Determine the (x, y) coordinate at the center of the cell enclosing the given text.  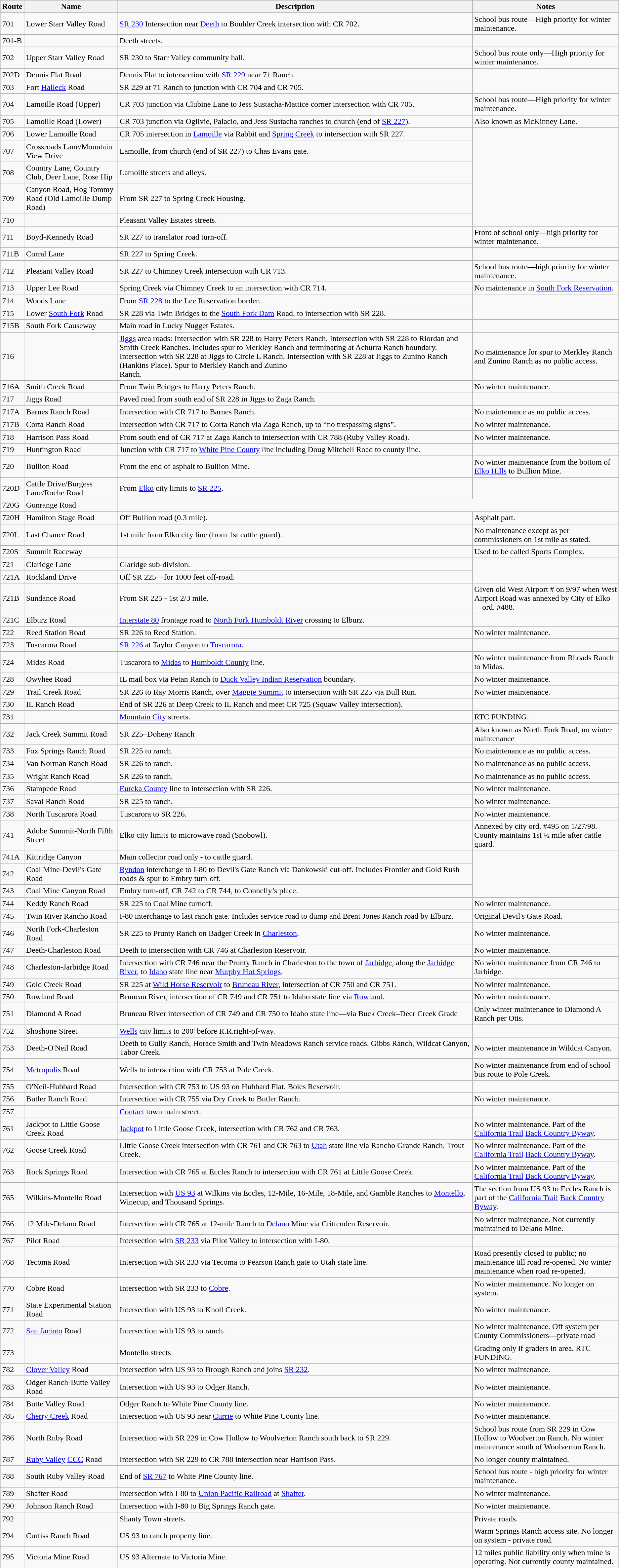
721B (12, 598)
702 (12, 57)
Description (295, 7)
Little Goose Creek intersection with CR 761 and CR 763 to Utah state line via Rancho Grande Ranch, Trout Creek. (295, 1150)
722 (12, 632)
771 (12, 1310)
Saval Ranch Road (71, 801)
Intersection with SR 233 to Cobre. (295, 1288)
792 (12, 1518)
Deeth streets. (295, 41)
Route (12, 7)
785 (12, 1416)
End of SR 767 to White Pine County line. (295, 1476)
Ryndon interchange to I-80 to Devil's Gate Ranch via Dankowski cut-off. Includes Frontier and Gold Rush roads & spur to Embry turn-off. (295, 874)
San Jacinto Road (71, 1331)
Lamoille, from church (end of SR 227) to Chas Evans gate. (295, 151)
Annexed by city ord. #495 on 1/27/98. County maintains 1st ½ mile after cattle guard. (546, 835)
North Fork-Charleston Road (71, 933)
Upper Lee Road (71, 288)
Dennis Flat to intersection with SR 229 near 71 Ranch. (295, 75)
Upper Starr Valley Road (71, 57)
IL mail box via Petan Ranch to Duck Valley Indian Reservation boundary. (295, 679)
SR 226 to Reed Station. (295, 632)
728 (12, 679)
Shanty Town streets. (295, 1518)
Deeth-O'Neil Road (71, 1048)
741 (12, 835)
719 (12, 449)
Rockland Drive (71, 577)
From south end of CR 717 at Zaga Ranch to intersection with CR 788 (Ruby Valley Road). (295, 437)
Wells to intersection with CR 753 at Pole Creek. (295, 1069)
1st mile from Elko city line (from 1st cattle guard). (295, 535)
Montello streets (295, 1353)
Bruneau River intersection of CR 749 and CR 750 to Idaho state line—via Buck Creek–Deer Creek Grade (295, 1014)
SR 230 Intersection near Deeth to Boulder Creek intersection with CR 702. (295, 24)
Bullion Road (71, 467)
755 (12, 1087)
Claridge Lane (71, 564)
SR 225–Doheny Ranch (295, 734)
751 (12, 1014)
Deeth to intersection with CR 746 at Charleston Reservoir. (295, 950)
Corta Ranch Road (71, 424)
Used to be called Sports Complex. (546, 552)
Paved road from south end of SR 228 in Jiggs to Zaga Ranch. (295, 399)
SR 227 to translator road turn-off. (295, 237)
Intersection with US 93 to Brough Ranch and joins SR 232. (295, 1370)
Canyon Road, Hog Tommy Road (Old Lamoille Dump Road) (71, 198)
CR 703 junction via Clubine Lane to Jess Sustacha-Mattice corner intersection with CR 705. (295, 104)
School bus route from SR 229 in Cow Hollow to Woolverton Ranch. No winter maintenance south of Woolverton Ranch. (546, 1438)
US 93 Alternate to Victoria Mine. (295, 1557)
711B (12, 254)
Wright Ranch Road (71, 776)
Diamond A Road (71, 1014)
Intersection with I-80 to Big Springs Ranch gate. (295, 1506)
757 (12, 1112)
Shoshone Street (71, 1031)
12 Mile-Delano Road (71, 1223)
Claridge sub-division. (295, 564)
737 (12, 801)
Main collector road only - to cattle guard. (295, 857)
706 (12, 134)
Intersection with CR 753 to US 93 on Hubbard Flat. Boies Reservoir. (295, 1087)
Intersection with US 93 near Currie to White Pine County line. (295, 1416)
788 (12, 1476)
Deeth-Charleston Road (71, 950)
736 (12, 789)
712 (12, 271)
Ruby Valley CCC Road (71, 1459)
End of SR 226 at Deep Creek to IL Ranch and meet CR 725 (Squaw Valley intersection). (295, 704)
705 (12, 121)
No winter maintenance from CR 746 to Jarbidge. (546, 967)
Cattle Drive/Burgess Lane/Roche Road (71, 488)
Trail Creek Road (71, 692)
South Fork Causeway (71, 326)
745 (12, 916)
SR 225 to Prunty Ranch on Badger Creek in Charleston. (295, 933)
790 (12, 1506)
Also known as North Fork Road, no winter maintenance (546, 734)
No winter maintenance from the bottom of Elko Hills to Bullion Mine. (546, 467)
772 (12, 1331)
Only winter maintenance to Diamond A Ranch per Otis. (546, 1014)
Woods Lane (71, 301)
Harrison Pass Road (71, 437)
Clover Valley Road (71, 1370)
Intersection with CR 717 to Barnes Ranch. (295, 412)
Keddy Ranch Road (71, 903)
Private roads. (546, 1518)
Cherry Creek Road (71, 1416)
703 (12, 87)
Butte Valley Road (71, 1404)
From the end of asphalt to Bullion Mine. (295, 467)
SR 227 to Spring Creek. (295, 254)
Wells city limits to 200' before R.R.right-of-way. (295, 1031)
Coal Mine Canyon Road (71, 891)
716 (12, 356)
Shafter Road (71, 1493)
SR 229 at 71 Ranch to junction with CR 704 and CR 705. (295, 87)
720D (12, 488)
710 (12, 220)
770 (12, 1288)
Road presently closed to public; no maintenance till road re-opened. No winter maintenance when road re-opened. (546, 1262)
Tecoma Road (71, 1262)
713 (12, 288)
No maintenance except as per commissioners on 1st mile as stated. (546, 535)
Fox Springs Ranch Road (71, 751)
Elburz Road (71, 620)
School bus route—high priority for winter maintenance. (546, 271)
750 (12, 997)
717 (12, 399)
North Ruby Road (71, 1438)
Pilot Road (71, 1241)
795 (12, 1557)
South Ruby Valley Road (71, 1476)
715 (12, 313)
Huntington Road (71, 449)
Eureka County line to intersection with SR 226. (295, 789)
Intersection with SR 229 to CR 788 intersection near Harrison Pass. (295, 1459)
North Tuscarora Road (71, 814)
SR 228 via Twin Bridges to the South Fork Dam Road, to intersection with SR 228. (295, 313)
Jack Creek Summit Road (71, 734)
CR 705 intersection in Lamoille via Rabbit and Spring Creek to intersection with SR 227. (295, 134)
707 (12, 151)
From SR 228 to the Lee Reservation border. (295, 301)
Contact town main street. (295, 1112)
735 (12, 776)
717A (12, 412)
Midas Road (71, 662)
Given old West Airport # on 9/97 when West Airport Road was annexed by City of Elko—ord. #488. (546, 598)
Charleston-Jarbidge Road (71, 967)
SR 230 to Starr Valley community hall. (295, 57)
Spring Creek via Chimney Creek to an intersection with CR 714. (295, 288)
Intersection with CR 765 at 12-mile Ranch to Delano Mine via Crittenden Reservoir. (295, 1223)
741A (12, 857)
766 (12, 1223)
Lower Lamoille Road (71, 134)
Lower Starr Valley Road (71, 24)
Van Norman Ranch Road (71, 764)
Front of school only—high priority for winter maintenance. (546, 237)
I-80 interchange to last ranch gate. Includes service road to dump and Brent Jones Ranch road by Elburz. (295, 916)
702D (12, 75)
US 93 to ranch property line. (295, 1535)
Johnson Ranch Road (71, 1506)
RTC FUNDING. (546, 717)
Reed Station Road (71, 632)
Embry turn-off, CR 742 to CR 744, to Connelly’s place. (295, 891)
767 (12, 1241)
CR 703 junction via Ogilvie, Palacio, and Jess Sustacha ranches to church (end of SR 227). (295, 121)
732 (12, 734)
701-B (12, 41)
Lamoille streets and alleys. (295, 172)
Lower South Fork Road (71, 313)
Boyd-Kennedy Road (71, 237)
State Experimental Station Road (71, 1310)
From Twin Bridges to Harry Peters Ranch. (295, 387)
Tuscarora to SR 226. (295, 814)
SR 225 to Coal Mine turnoff. (295, 903)
SR 227 to Chimney Creek intersection with CR 713. (295, 271)
Interstate 80 frontage road to North Fork Humboldt River crossing to Elburz. (295, 620)
782 (12, 1370)
714 (12, 301)
Corral Lane (71, 254)
Kittridge Canyon (71, 857)
Tuscarora Road (71, 645)
724 (12, 662)
723 (12, 645)
Butler Ranch Road (71, 1099)
704 (12, 104)
762 (12, 1150)
720S (12, 552)
Warm Springs Ranch access site. No longer on system - private road. (546, 1535)
733 (12, 751)
No winter maintenance from Rhoads Ranch to Midas. (546, 662)
Jackpot to Little Goose Creek Road (71, 1129)
Pleasant Valley Road (71, 271)
Owyhee Road (71, 679)
Rock Springs Road (71, 1172)
Gold Creek Road (71, 984)
754 (12, 1069)
761 (12, 1129)
756 (12, 1099)
Junction with CR 717 to White Pine County line including Doug Mitchell Road to county line. (295, 449)
School bus route - high priority for winter maintenance. (546, 1476)
Intersection with SR 233 via Tecoma to Pearson Ranch gate to Utah state line. (295, 1262)
720H (12, 518)
Intersection with SR 229 in Cow Hollow to Woolverton Ranch south back to SR 229. (295, 1438)
Off Bullion road (0.3 mile). (295, 518)
Curtiss Ranch Road (71, 1535)
Hamilton Stage Road (71, 518)
No winter maintenance. Off system per County Commissioners—private road (546, 1331)
Tuscarora to Midas to Humboldt County line. (295, 662)
Crossroads Lane/Mountain View Drive (71, 151)
Name (71, 7)
Jackpot to Little Goose Creek, intersection with CR 762 and CR 763. (295, 1129)
Also known as McKinney Lane. (546, 121)
752 (12, 1031)
No winter maintenance in Wildcat Canyon. (546, 1048)
Barnes Ranch Road (71, 412)
734 (12, 764)
From Elko city limits to SR 225. (295, 488)
731 (12, 717)
730 (12, 704)
No maintenance in South Fork Reservation. (546, 288)
749 (12, 984)
Lamoille Road (Upper) (71, 104)
Intersection with CR 765 at Eccles Ranch to intersection with CR 761 at Little Goose Creek. (295, 1172)
716A (12, 387)
Main road in Lucky Nugget Estates. (295, 326)
789 (12, 1493)
Jiggs Road (71, 399)
Original Devil's Gate Road. (546, 916)
Intersection with SR 233 via Pilot Valley to intersection with I-80. (295, 1241)
718 (12, 437)
Smith Creek Road (71, 387)
720 (12, 467)
SR 226 to Ray Morris Ranch, over Maggie Summit to intersection with SR 225 via Bull Run. (295, 692)
School bus route only—High priority for winter maintenance. (546, 57)
Last Chance Road (71, 535)
Elko city limits to microwave road (Snobowl). (295, 835)
Intersection with US 93 to ranch. (295, 1331)
Lamoille Road (Lower) (71, 121)
Wilkins-Montello Road (71, 1198)
768 (12, 1262)
O'Neil-Hubbard Road (71, 1087)
No winter maintenance. No longer on system. (546, 1288)
Intersection with US 93 to Knoll Creek. (295, 1310)
Mountain City streets. (295, 717)
Twin River Rancho Road (71, 916)
Odger Ranch-Butte Valley Road (71, 1387)
Asphalt part. (546, 518)
Off SR 225—for 1000 feet off-road. (295, 577)
794 (12, 1535)
Coal Mine-Devil's Gate Road (71, 874)
Rowland Road (71, 997)
742 (12, 874)
721 (12, 564)
Gunrange Road (71, 505)
784 (12, 1404)
No maintenance for spur to Merkley Ranch and Zunino Ranch as no public access. (546, 356)
The section from US 93 to Eccles Ranch is part of the California Trail Back Country Byway. (546, 1198)
765 (12, 1198)
Adobe Summit-North Fifth Street (71, 835)
Victoria Mine Road (71, 1557)
Metropolis Road (71, 1069)
720L (12, 535)
Intersection with US 93 at Wilkins via Eccles, 12-Mile, 16-Mile, 18-Mile, and Gamble Ranches to Montello, Winecup, and Thousand Springs. (295, 1198)
Stampede Road (71, 789)
IL Ranch Road (71, 704)
Summit Raceway (71, 552)
743 (12, 891)
721C (12, 620)
753 (12, 1048)
721A (12, 577)
Grading only if graders in area. RTC FUNDING. (546, 1353)
Dennis Flat Road (71, 75)
748 (12, 967)
No winter maintenance from end of school bus route to Pole Creek. (546, 1069)
787 (12, 1459)
12 miles public liability only when mine is operating. Not currently county maintained. (546, 1557)
708 (12, 172)
Intersection with CR 717 to Corta Ranch via Zaga Ranch, up to “no trespassing signs”. (295, 424)
786 (12, 1438)
701 (12, 24)
Intersection with CR 755 via Dry Creek to Butler Ranch. (295, 1099)
747 (12, 950)
Sundance Road (71, 598)
Pleasant Valley Estates streets. (295, 220)
Intersection with I-80 to Union Pacific Railroad at Shafter. (295, 1493)
729 (12, 692)
711 (12, 237)
720G (12, 505)
SR 226 at Taylor Canyon to Tuscarora. (295, 645)
709 (12, 198)
From SR 227 to Spring Creek Housing. (295, 198)
No winter maintenance. Not currently maintained to Delano Mine. (546, 1223)
Goose Creek Road (71, 1150)
Odger Ranch to White Pine County line. (295, 1404)
Intersection with US 93 to Odger Ranch. (295, 1387)
Bruneau River, intersection of CR 749 and CR 751 to Idaho state line via Rowland. (295, 997)
773 (12, 1353)
Fort Halleck Road (71, 87)
763 (12, 1172)
Notes (546, 7)
746 (12, 933)
715B (12, 326)
From SR 225 - 1st 2/3 mile. (295, 598)
No longer county maintained. (546, 1459)
783 (12, 1387)
744 (12, 903)
Country Lane, Country Club, Deer Lane, Rose Hip (71, 172)
Deeth to Gully Ranch, Horace Smith and Twin Meadows Ranch service roads. Gibbs Ranch, Wildcat Canyon, Tabor Creek. (295, 1048)
Cobre Road (71, 1288)
717B (12, 424)
738 (12, 814)
SR 225 at Wild Horse Reservoir to Bruneau River, intersection of CR 750 and CR 751. (295, 984)
